Locate the cell with the specified text and output its (x, y) center coordinate. 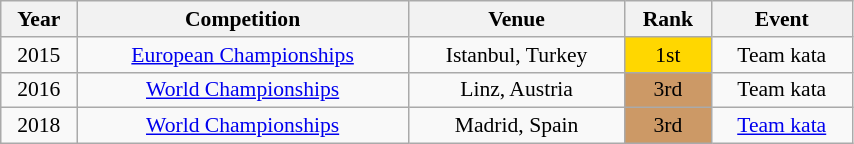
Event (782, 19)
Venue (516, 19)
Istanbul, Turkey (516, 55)
Year (39, 19)
2015 (39, 55)
European Championships (243, 55)
Linz, Austria (516, 90)
1st (668, 55)
Competition (243, 19)
Madrid, Spain (516, 126)
2016 (39, 90)
2018 (39, 126)
Rank (668, 19)
